From the cell containing the given text, extract its center point as [X, Y] coordinate. 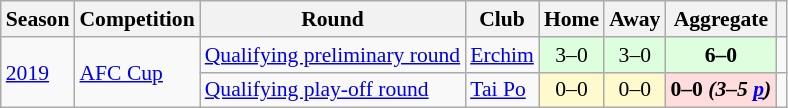
AFC Cup [136, 72]
Round [333, 19]
Away [634, 19]
Qualifying preliminary round [333, 55]
Competition [136, 19]
6–0 [720, 55]
Tai Po [502, 90]
Qualifying play-off round [333, 90]
0–0 (3–5 p) [720, 90]
Aggregate [720, 19]
Season [38, 19]
Club [502, 19]
Home [572, 19]
Erchim [502, 55]
2019 [38, 72]
